Provide the [x, y] coordinate of the cell's center where the given text is located.  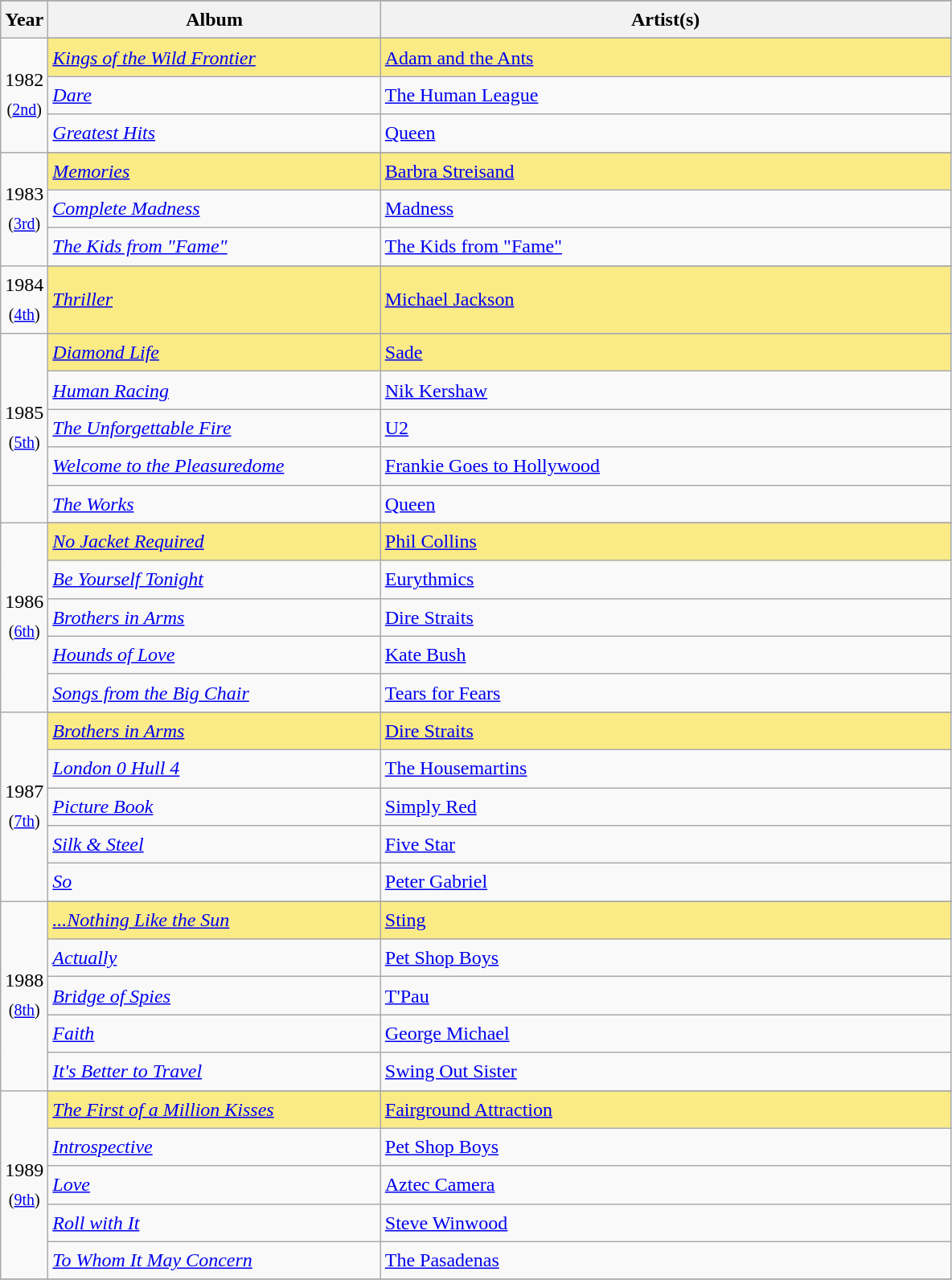
1989 (9th) [24, 1185]
1983 (3rd) [24, 209]
Faith [214, 1034]
Michael Jackson [666, 299]
The Housemartins [666, 769]
So [214, 883]
1987 (7th) [24, 806]
The Works [214, 503]
Album [214, 19]
...Nothing Like the Sun [214, 920]
Welcome to the Pleasuredome [214, 466]
Sting [666, 920]
Diamond Life [214, 352]
Frankie Goes to Hollywood [666, 466]
The Human League [666, 95]
Memories [214, 170]
U2 [666, 428]
Kings of the Wild Frontier [214, 58]
Bridge of Spies [214, 995]
Fairground Attraction [666, 1110]
Silk & Steel [214, 844]
Human Racing [214, 391]
Steve Winwood [666, 1222]
The Unforgettable Fire [214, 428]
Phil Collins [666, 542]
Love [214, 1185]
1984 (4th) [24, 299]
Tears for Fears [666, 693]
Dare [214, 95]
Picture Book [214, 807]
Madness [666, 209]
George Michael [666, 1034]
Complete Madness [214, 209]
Introspective [214, 1147]
Artist(s) [666, 19]
T'Pau [666, 995]
Simply Red [666, 807]
Barbra Streisand [666, 170]
Be Yourself Tonight [214, 579]
Five Star [666, 844]
Eurythmics [666, 579]
No Jacket Required [214, 542]
London 0 Hull 4 [214, 769]
Year [24, 19]
Actually [214, 958]
Adam and the Ants [666, 58]
The First of a Million Kisses [214, 1110]
Nik Kershaw [666, 391]
Greatest Hits [214, 133]
Hounds of Love [214, 654]
1982 (2nd) [24, 95]
Swing Out Sister [666, 1071]
Aztec Camera [666, 1185]
Sade [666, 352]
Kate Bush [666, 654]
Roll with It [214, 1222]
1986 (6th) [24, 617]
1985 (5th) [24, 428]
1988 (8th) [24, 995]
The Pasadenas [666, 1261]
Peter Gabriel [666, 883]
It's Better to Travel [214, 1071]
Thriller [214, 299]
To Whom It May Concern [214, 1261]
Songs from the Big Chair [214, 693]
